Detect which cell encompasses the target text, then output its [X, Y] center coordinate. 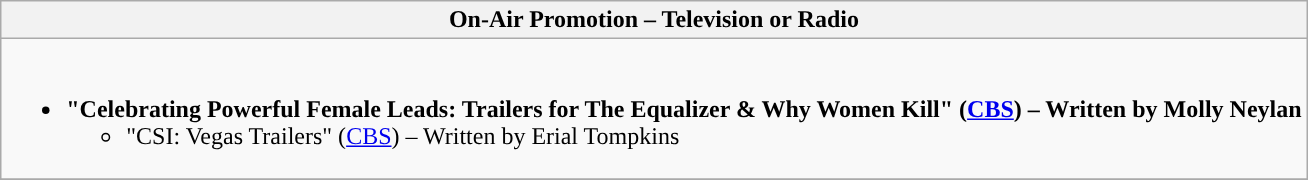
On-Air Promotion – Television or Radio [654, 20]
